Find where the given text appears and provide that cell's center as [X, Y] coordinate. 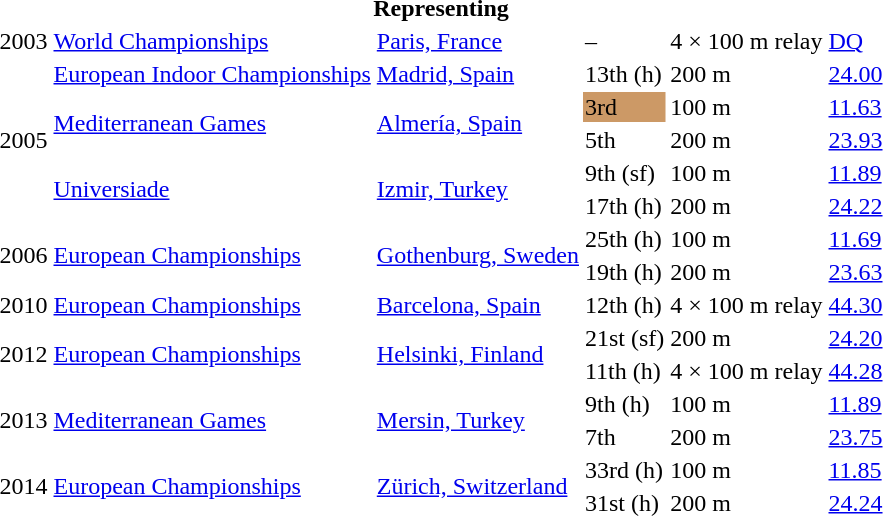
Gothenburg, Sweden [478, 256]
Madrid, Spain [478, 74]
Barcelona, Spain [478, 305]
13th (h) [624, 74]
Mersin, Turkey [478, 420]
25th (h) [624, 239]
3rd [624, 107]
World Championships [212, 41]
Universiade [212, 190]
33rd (h) [624, 470]
21st (sf) [624, 338]
Paris, France [478, 41]
5th [624, 140]
Helsinki, Finland [478, 354]
12th (h) [624, 305]
19th (h) [624, 272]
9th (sf) [624, 173]
17th (h) [624, 206]
7th [624, 437]
European Indoor Championships [212, 74]
9th (h) [624, 404]
Izmir, Turkey [478, 190]
11th (h) [624, 371]
Almería, Spain [478, 124]
– [624, 41]
